Return [x, y] of the center of cell containing provided text 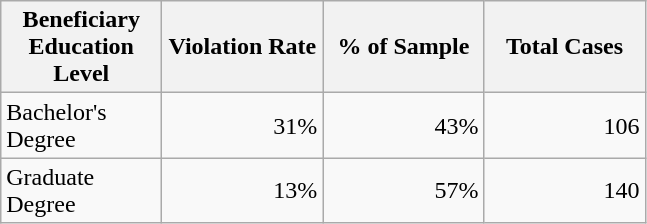
Bachelor's Degree [82, 126]
43% [404, 126]
Graduate Degree [82, 190]
Total Cases [564, 47]
57% [404, 190]
31% [242, 126]
Beneficiary Education Level [82, 47]
% of Sample [404, 47]
106 [564, 126]
140 [564, 190]
13% [242, 190]
Violation Rate [242, 47]
